Determine the [X, Y] coordinate at the center of the cell enclosing the given text.  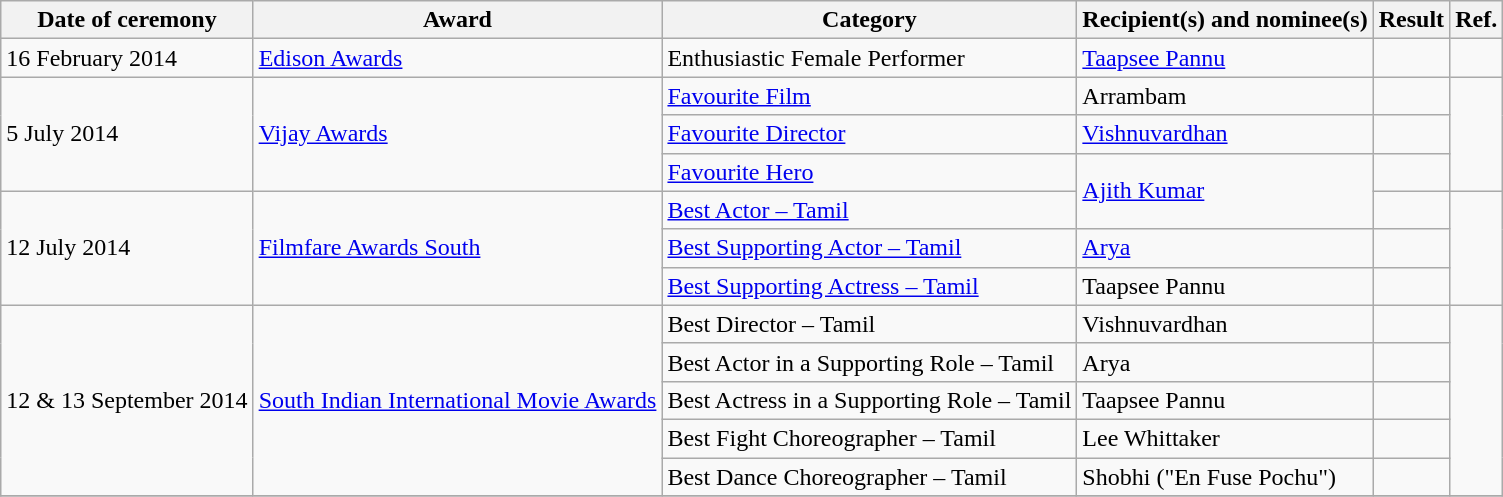
Arrambam [1225, 96]
Edison Awards [458, 58]
Category [870, 20]
12 & 13 September 2014 [127, 400]
Shobhi ("En Fuse Pochu") [1225, 477]
South Indian International Movie Awards [458, 400]
16 February 2014 [127, 58]
Ref. [1476, 20]
Filmfare Awards South [458, 248]
Vijay Awards [458, 134]
Best Fight Choreographer – Tamil [870, 438]
Date of ceremony [127, 20]
Lee Whittaker [1225, 438]
Award [458, 20]
5 July 2014 [127, 134]
12 July 2014 [127, 248]
Enthusiastic Female Performer [870, 58]
Best Director – Tamil [870, 324]
Best Supporting Actor – Tamil [870, 248]
Ajith Kumar [1225, 191]
Recipient(s) and nominee(s) [1225, 20]
Best Actor in a Supporting Role – Tamil [870, 362]
Result [1411, 20]
Best Actor – Tamil [870, 210]
Favourite Film [870, 96]
Best Supporting Actress – Tamil [870, 286]
Favourite Hero [870, 172]
Best Dance Choreographer – Tamil [870, 477]
Favourite Director [870, 134]
Best Actress in a Supporting Role – Tamil [870, 400]
